Pinpoint the cell where the given text exists, returning its (X, Y) midpoint coordinate. 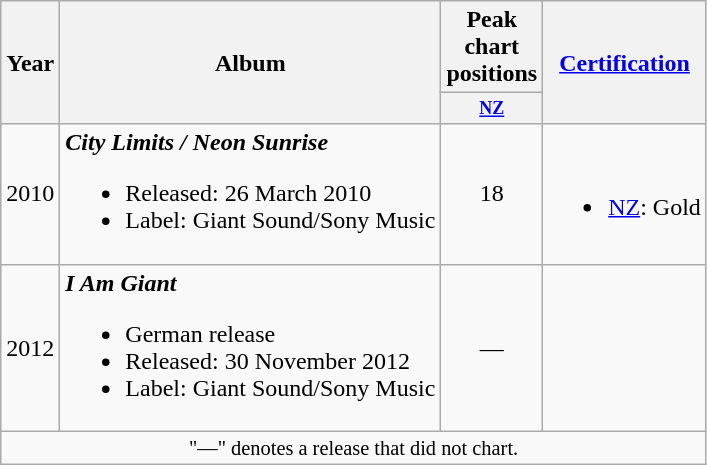
"—" denotes a release that did not chart. (354, 448)
— (492, 348)
18 (492, 194)
Peak chart positions (492, 47)
NZ (492, 108)
2012 (30, 348)
NZ: Gold (625, 194)
City Limits / Neon SunriseReleased: 26 March 2010Label: Giant Sound/Sony Music (250, 194)
Certification (625, 62)
2010 (30, 194)
I Am GiantGerman releaseReleased: 30 November 2012Label: Giant Sound/Sony Music (250, 348)
Year (30, 62)
Album (250, 62)
